Scan for the cell matching the given text and deliver its [X, Y] coordinate at center. 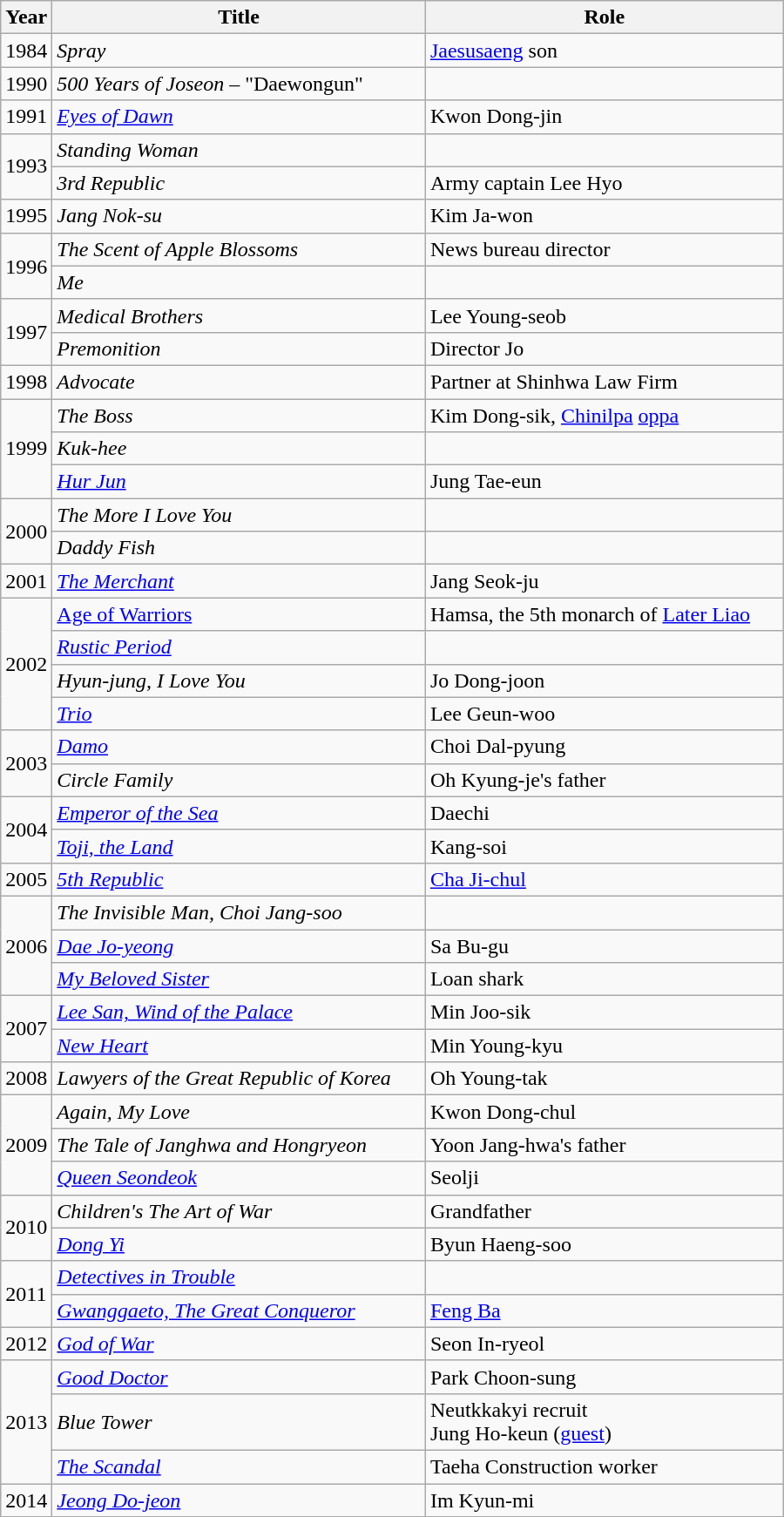
Blue Tower [239, 1422]
Jeong Do-jeon [239, 1500]
Kang-soi [605, 846]
3rd Republic [239, 183]
Hur Jun [239, 482]
2000 [26, 532]
Circle Family [239, 780]
2008 [26, 1079]
Lawyers of the Great Republic of Korea [239, 1079]
Neutkkakyi recruit Jung Ho-keun (guest) [605, 1422]
Dae Jo-yeong [239, 945]
Taeha Construction worker [605, 1466]
Grandfather [605, 1211]
2005 [26, 879]
My Beloved Sister [239, 979]
Premonition [239, 349]
2003 [26, 763]
Choi Dal-pyung [605, 747]
2007 [26, 1029]
Gwanggaeto, The Great Conqueror [239, 1310]
Min Joo-sik [605, 1012]
Sa Bu-gu [605, 945]
1995 [26, 216]
Seon In-ryeol [605, 1344]
Hamsa, the 5th monarch of Later Liao [605, 614]
God of War [239, 1344]
2009 [26, 1145]
Jang Seok-ju [605, 581]
Spray [239, 51]
1991 [26, 117]
2002 [26, 664]
2004 [26, 830]
Kwon Dong-jin [605, 117]
2001 [26, 581]
Army captain Lee Hyo [605, 183]
Lee Geun-woo [605, 714]
1998 [26, 382]
Partner at Shinhwa Law Firm [605, 382]
Age of Warriors [239, 614]
Oh Young-tak [605, 1079]
Director Jo [605, 349]
1984 [26, 51]
Title [239, 17]
Jo Dong-joon [605, 681]
Lee Young-seob [605, 315]
2012 [26, 1344]
Seolji [605, 1178]
Rustic Period [239, 647]
1990 [26, 84]
Jung Tae-eun [605, 482]
1993 [26, 166]
Good Doctor [239, 1377]
2006 [26, 945]
Children's The Art of War [239, 1211]
Jang Nok-su [239, 216]
The Boss [239, 416]
Cha Ji-chul [605, 879]
Loan shark [605, 979]
Damo [239, 747]
Im Kyun-mi [605, 1500]
Detectives in Trouble [239, 1277]
Feng Ba [605, 1310]
News bureau director [605, 249]
500 Years of Joseon – "Daewongun" [239, 84]
Me [239, 282]
The Merchant [239, 581]
1996 [26, 266]
Kim Ja-won [605, 216]
Eyes of Dawn [239, 117]
Standing Woman [239, 150]
Medical Brothers [239, 315]
Kim Dong-sik, Chinilpa oppa [605, 416]
1999 [26, 449]
1997 [26, 332]
The Scandal [239, 1466]
Yoon Jang-hwa's father [605, 1145]
2010 [26, 1228]
Trio [239, 714]
2014 [26, 1500]
Lee San, Wind of the Palace [239, 1012]
New Heart [239, 1046]
Kuk-hee [239, 449]
Min Young-kyu [605, 1046]
Oh Kyung-je's father [605, 780]
Park Choon-sung [605, 1377]
2013 [26, 1422]
The More I Love You [239, 515]
5th Republic [239, 879]
Daechi [605, 813]
Queen Seondeok [239, 1178]
The Invisible Man, Choi Jang-soo [239, 912]
2011 [26, 1294]
Again, My Love [239, 1112]
The Tale of Janghwa and Hongryeon [239, 1145]
Daddy Fish [239, 548]
The Scent of Apple Blossoms [239, 249]
Dong Yi [239, 1244]
Hyun-jung, I Love You [239, 681]
Jaesusaeng son [605, 51]
Byun Haeng-soo [605, 1244]
Kwon Dong-chul [605, 1112]
Toji, the Land [239, 846]
Year [26, 17]
Emperor of the Sea [239, 813]
Advocate [239, 382]
Role [605, 17]
